Search for the cell housing the specified text and yield its (x, y) center coordinate. 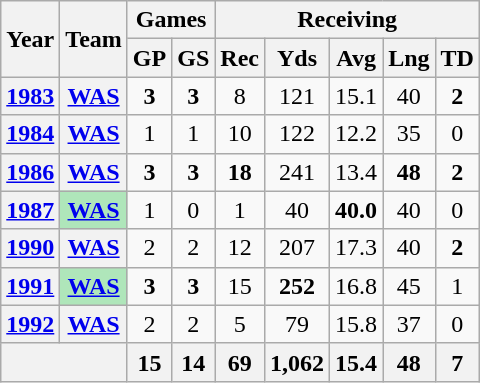
15.4 (356, 362)
40.0 (356, 210)
5 (240, 324)
45 (409, 286)
10 (240, 134)
15.1 (356, 96)
GS (194, 58)
1,062 (298, 362)
14 (194, 362)
Lng (409, 58)
Yds (298, 58)
1990 (30, 248)
TD (457, 58)
Rec (240, 58)
241 (298, 172)
16.8 (356, 286)
7 (457, 362)
8 (240, 96)
121 (298, 96)
1987 (30, 210)
1984 (30, 134)
Games (170, 20)
1983 (30, 96)
122 (298, 134)
13.4 (356, 172)
79 (298, 324)
15.8 (356, 324)
Avg (356, 58)
GP (149, 58)
207 (298, 248)
18 (240, 172)
69 (240, 362)
1986 (30, 172)
12.2 (356, 134)
Year (30, 39)
Receiving (348, 20)
17.3 (356, 248)
1991 (30, 286)
252 (298, 286)
1992 (30, 324)
Team (94, 39)
37 (409, 324)
12 (240, 248)
35 (409, 134)
